Output the (x, y) coordinate of the center of the cell containing the given text.  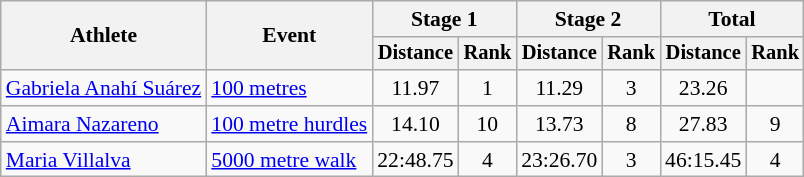
9 (775, 124)
100 metre hurdles (289, 124)
1 (488, 88)
27.83 (703, 124)
100 metres (289, 88)
Aimara Nazareno (104, 124)
Total (732, 19)
23.26 (703, 88)
10 (488, 124)
11.97 (415, 88)
8 (631, 124)
13.73 (559, 124)
14.10 (415, 124)
Stage 1 (444, 19)
Gabriela Anahí Suárez (104, 88)
Athlete (104, 36)
3 (631, 88)
Stage 2 (588, 19)
11.29 (559, 88)
Event (289, 36)
